Search for the cell housing the specified text and yield its [x, y] center coordinate. 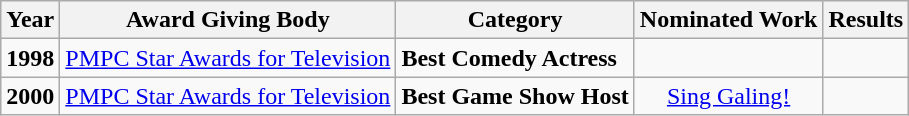
1998 [30, 58]
Best Game Show Host [515, 96]
Award Giving Body [228, 20]
Sing Galing! [728, 96]
Best Comedy Actress [515, 58]
Category [515, 20]
Nominated Work [728, 20]
Results [866, 20]
Year [30, 20]
2000 [30, 96]
